From the cell containing the given text, extract its center point as (x, y) coordinate. 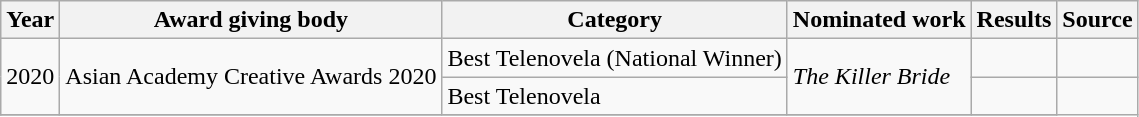
The Killer Bride (879, 77)
Source (1098, 20)
Asian Academy Creative Awards 2020 (251, 77)
Results (1014, 20)
Nominated work (879, 20)
Year (30, 20)
2020 (30, 77)
Best Telenovela (National Winner) (614, 58)
Best Telenovela (614, 96)
Award giving body (251, 20)
Category (614, 20)
